Locate the cell with the specified text and output its (x, y) center coordinate. 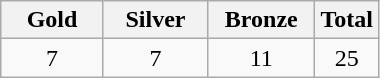
11 (262, 58)
Silver (155, 20)
Bronze (262, 20)
Gold (52, 20)
Total (347, 20)
25 (347, 58)
